Pinpoint the cell where the given text exists, returning its (x, y) midpoint coordinate. 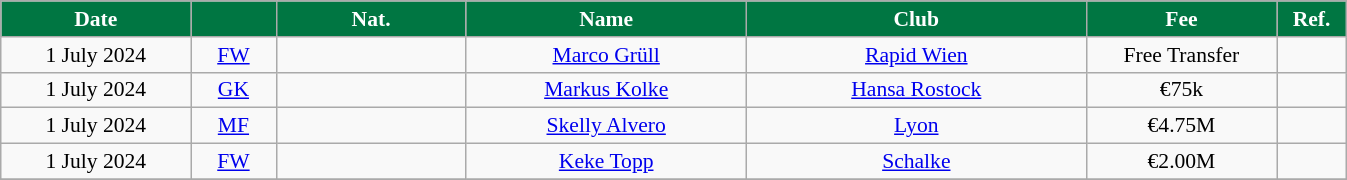
Lyon (916, 126)
Markus Kolke (606, 90)
Schalke (916, 162)
MF (234, 126)
Club (916, 19)
€75k (1181, 90)
Skelly Alvero (606, 126)
Name (606, 19)
Nat. (371, 19)
GK (234, 90)
Hansa Rostock (916, 90)
Date (96, 19)
€4.75M (1181, 126)
Keke Topp (606, 162)
Ref. (1311, 19)
Rapid Wien (916, 55)
Fee (1181, 19)
€2.00M (1181, 162)
Free Transfer (1181, 55)
Marco Grüll (606, 55)
